Return (x, y) of the center of cell containing provided text 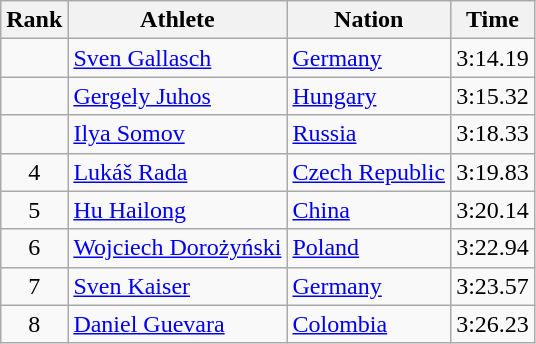
3:15.32 (493, 96)
3:22.94 (493, 248)
3:26.23 (493, 324)
Athlete (178, 20)
Poland (369, 248)
Czech Republic (369, 172)
Nation (369, 20)
Time (493, 20)
Lukáš Rada (178, 172)
3:18.33 (493, 134)
Daniel Guevara (178, 324)
Hungary (369, 96)
4 (34, 172)
6 (34, 248)
Sven Kaiser (178, 286)
Ilya Somov (178, 134)
China (369, 210)
Gergely Juhos (178, 96)
Russia (369, 134)
Sven Gallasch (178, 58)
3:20.14 (493, 210)
Colombia (369, 324)
3:14.19 (493, 58)
3:23.57 (493, 286)
Wojciech Dorożyński (178, 248)
8 (34, 324)
5 (34, 210)
3:19.83 (493, 172)
Hu Hailong (178, 210)
Rank (34, 20)
7 (34, 286)
